Detect which cell encompasses the target text, then output its [X, Y] center coordinate. 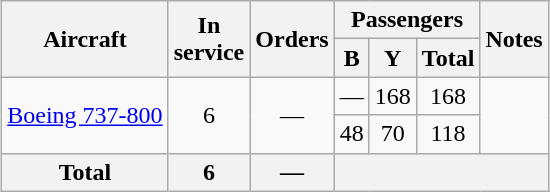
70 [392, 134]
B [352, 58]
Y [392, 58]
Notes [514, 39]
In service [209, 39]
48 [352, 134]
118 [448, 134]
Aircraft [85, 39]
Orders [292, 39]
Boeing 737-800 [85, 115]
Passengers [407, 20]
